Output the [x, y] coordinate of the center of the cell containing the given text.  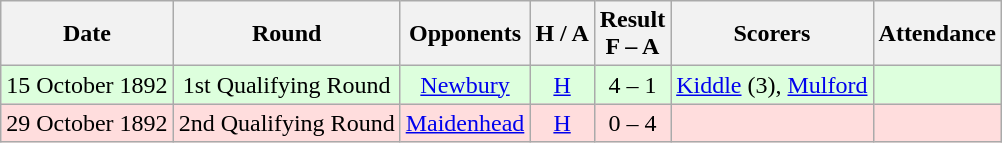
Round [286, 34]
29 October 1892 [87, 123]
1st Qualifying Round [286, 85]
15 October 1892 [87, 85]
Kiddle (3), Mulford [772, 85]
Newbury [465, 85]
Opponents [465, 34]
Date [87, 34]
Maidenhead [465, 123]
H / A [562, 34]
2nd Qualifying Round [286, 123]
0 – 4 [632, 123]
Attendance [937, 34]
ResultF – A [632, 34]
4 – 1 [632, 85]
Scorers [772, 34]
